Provide the [x, y] coordinate of the cell's center where the given text is located.  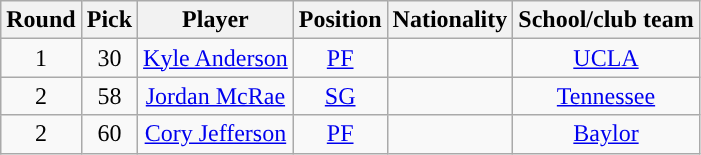
Pick [109, 20]
58 [109, 96]
Player [216, 20]
Position [340, 20]
60 [109, 134]
Round [41, 20]
Baylor [606, 134]
SG [340, 96]
1 [41, 58]
Nationality [450, 20]
Tennessee [606, 96]
Kyle Anderson [216, 58]
School/club team [606, 20]
Jordan McRae [216, 96]
Cory Jefferson [216, 134]
UCLA [606, 58]
30 [109, 58]
